Scan for the cell matching the given text and deliver its [x, y] coordinate at center. 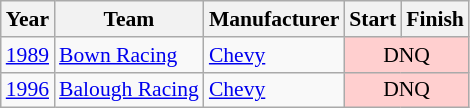
1989 [28, 55]
Balough Racing [129, 90]
Finish [435, 19]
Year [28, 19]
Bown Racing [129, 55]
Team [129, 19]
Start [372, 19]
1996 [28, 90]
Manufacturer [274, 19]
